From the cell containing the given text, extract its center point as [X, Y] coordinate. 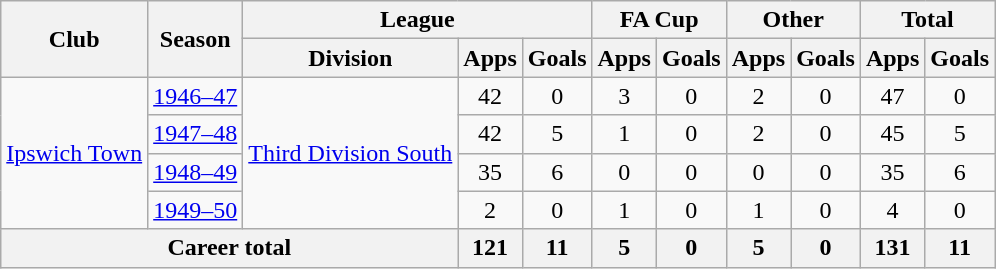
Division [350, 58]
1948–49 [196, 172]
Third Division South [350, 153]
47 [892, 96]
Club [74, 39]
1947–48 [196, 134]
4 [892, 210]
Season [196, 39]
League [418, 20]
121 [490, 248]
45 [892, 134]
1946–47 [196, 96]
3 [624, 96]
FA Cup [659, 20]
131 [892, 248]
1949–50 [196, 210]
Ipswich Town [74, 153]
Other [793, 20]
Career total [230, 248]
Total [927, 20]
